Return [X, Y] of the center of cell containing provided text 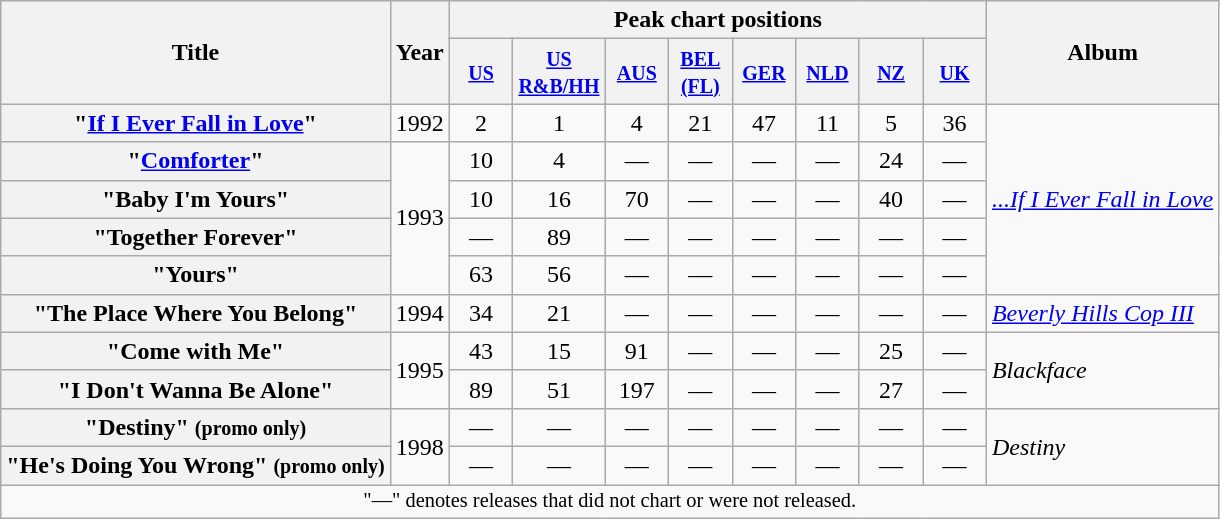
63 [481, 275]
Destiny [1102, 446]
56 [559, 275]
197 [637, 389]
43 [481, 351]
36 [955, 123]
5 [891, 123]
NZ [891, 72]
40 [891, 199]
"Baby I'm Yours" [196, 199]
1994 [420, 313]
91 [637, 351]
Peak chart positions [718, 20]
"Comforter" [196, 161]
15 [559, 351]
UK [955, 72]
AUS [637, 72]
...If I Ever Fall in Love [1102, 199]
11 [828, 123]
34 [481, 313]
Year [420, 52]
27 [891, 389]
GER [764, 72]
1993 [420, 218]
NLD [828, 72]
16 [559, 199]
Album [1102, 52]
51 [559, 389]
24 [891, 161]
47 [764, 123]
"Yours" [196, 275]
"Come with Me" [196, 351]
"If I Ever Fall in Love" [196, 123]
"He's Doing You Wrong" (promo only) [196, 465]
"Together Forever" [196, 237]
2 [481, 123]
BEL(FL) [701, 72]
70 [637, 199]
1992 [420, 123]
"—" denotes releases that did not chart or were not released. [610, 501]
Beverly Hills Cop III [1102, 313]
Blackface [1102, 370]
Title [196, 52]
"The Place Where You Belong" [196, 313]
"Destiny" (promo only) [196, 427]
1998 [420, 446]
"I Don't Wanna Be Alone" [196, 389]
1 [559, 123]
25 [891, 351]
US [481, 72]
1995 [420, 370]
USR&B/HH [559, 72]
